For the text-containing cell, return its midpoint in (x, y) coordinate format. 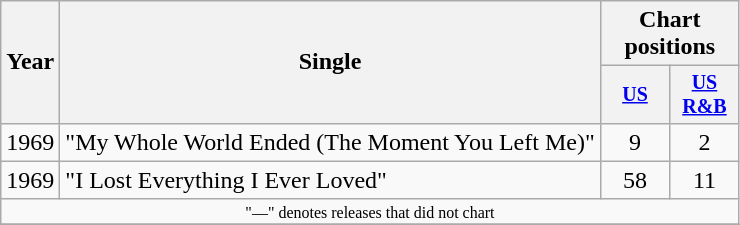
Single (330, 62)
Year (30, 62)
"My Whole World Ended (The Moment You Left Me)" (330, 142)
USR&B (704, 94)
US (634, 94)
11 (704, 180)
58 (634, 180)
2 (704, 142)
"I Lost Everything I Ever Loved" (330, 180)
"—" denotes releases that did not chart (370, 211)
Chart positions (670, 34)
9 (634, 142)
